Return [x, y] of the center of cell containing provided text 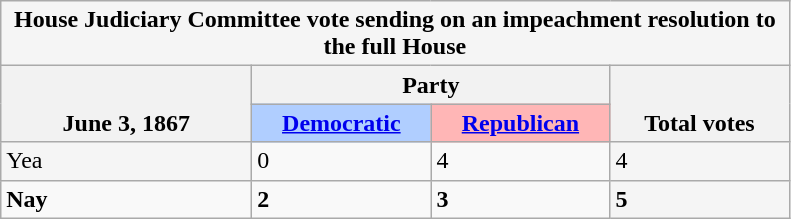
Democratic [342, 123]
2 [342, 199]
June 3, 1867 [126, 104]
Party [431, 85]
0 [342, 161]
3 [520, 199]
Nay [126, 199]
House Judiciary Committee vote sending on an impeachment resolution to the full House [395, 34]
Yea [126, 161]
Total votes [700, 104]
5 [700, 199]
Republican [520, 123]
